Capture the cell that displays the provided text and extract its [X, Y] central coordinate. 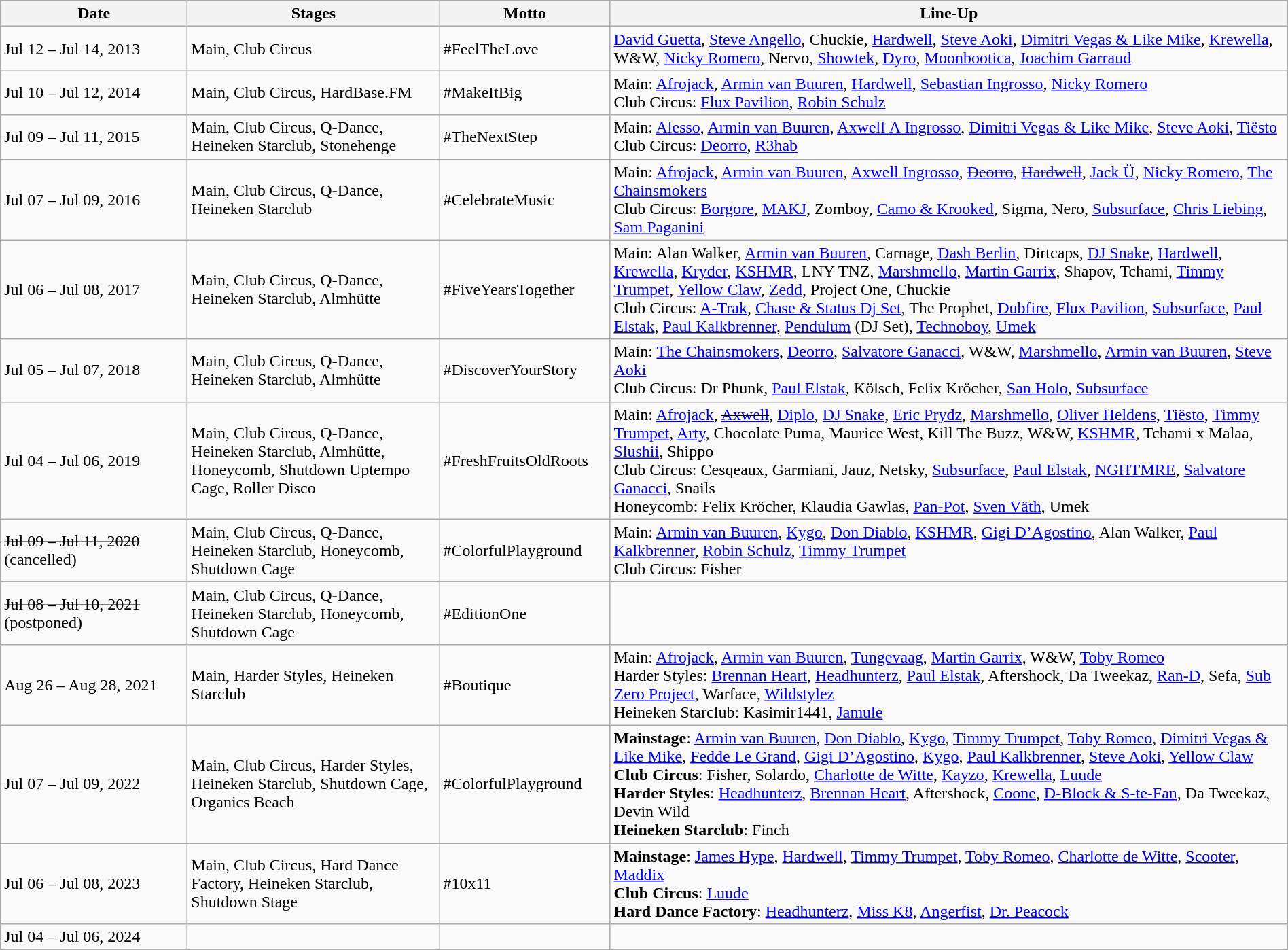
Jul 07 – Jul 09, 2016 [94, 200]
Date [94, 14]
Main: Afrojack, Armin van Buuren, Hardwell, Sebastian Ingrosso, Nicky RomeroClub Circus: Flux Pavilion, Robin Schulz [948, 92]
Jul 09 – Jul 11, 2015 [94, 137]
Jul 12 – Jul 14, 2013 [94, 49]
#MakeItBig [524, 92]
#CelebrateMusic [524, 200]
Main: Armin van Buuren, Kygo, Don Diablo, KSHMR, Gigi D’Agostino, Alan Walker, Paul Kalkbrenner, Robin Schulz, Timmy TrumpetClub Circus: Fisher [948, 550]
Main, Club Circus [314, 49]
#FreshFruitsOldRoots [524, 461]
Motto [524, 14]
#FiveYearsTogether [524, 289]
#FeelTheLove [524, 49]
#10x11 [524, 883]
Main: Alesso, Armin van Buuren, Axwell Λ Ingrosso, Dimitri Vegas & Like Mike, Steve Aoki, TiëstoClub Circus: Deorro, R3hab [948, 137]
Main, Club Circus, Harder Styles, Heineken Starclub, Shutdown Cage, Organics Beach [314, 784]
Main, Harder Styles, Heineken Starclub [314, 685]
Main, Club Circus, Q-Dance, Heineken Starclub [314, 200]
Jul 07 – Jul 09, 2022 [94, 784]
Main, Club Circus, Q-Dance, Heineken Starclub, Stonehenge [314, 137]
#Boutique [524, 685]
Jul 08 – Jul 10, 2021 (postponed) [94, 613]
#TheNextStep [524, 137]
Jul 09 – Jul 11, 2020 (cancelled) [94, 550]
Aug 26 – Aug 28, 2021 [94, 685]
Jul 04 – Jul 06, 2019 [94, 461]
#EditionOne [524, 613]
Jul 06 – Jul 08, 2017 [94, 289]
Stages [314, 14]
Jul 06 – Jul 08, 2023 [94, 883]
Line-Up [948, 14]
Main, Club Circus, HardBase.FM [314, 92]
Jul 10 – Jul 12, 2014 [94, 92]
Jul 04 – Jul 06, 2024 [94, 937]
Jul 05 – Jul 07, 2018 [94, 370]
Main, Club Circus, Q-Dance, Heineken Starclub, Almhütte, Honeycomb, Shutdown Uptempo Cage, Roller Disco [314, 461]
#DiscoverYourStory [524, 370]
Main, Club Circus, Hard Dance Factory, Heineken Starclub, Shutdown Stage [314, 883]
